Find where the given text appears and provide that cell's center as (x, y) coordinate. 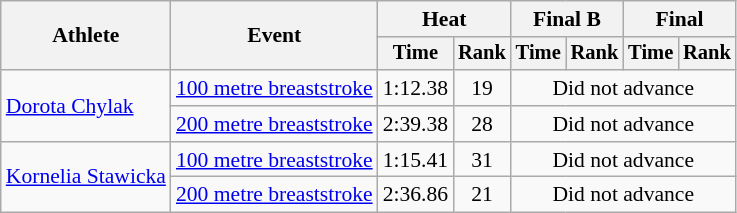
1:12.38 (416, 88)
Dorota Chylak (86, 106)
Final B (567, 19)
2:36.86 (416, 195)
Event (274, 36)
28 (482, 124)
Heat (444, 19)
Final (679, 19)
2:39.38 (416, 124)
Athlete (86, 36)
21 (482, 195)
1:15.41 (416, 160)
19 (482, 88)
31 (482, 160)
Kornelia Stawicka (86, 178)
